For the text-containing cell, return its midpoint in (x, y) coordinate format. 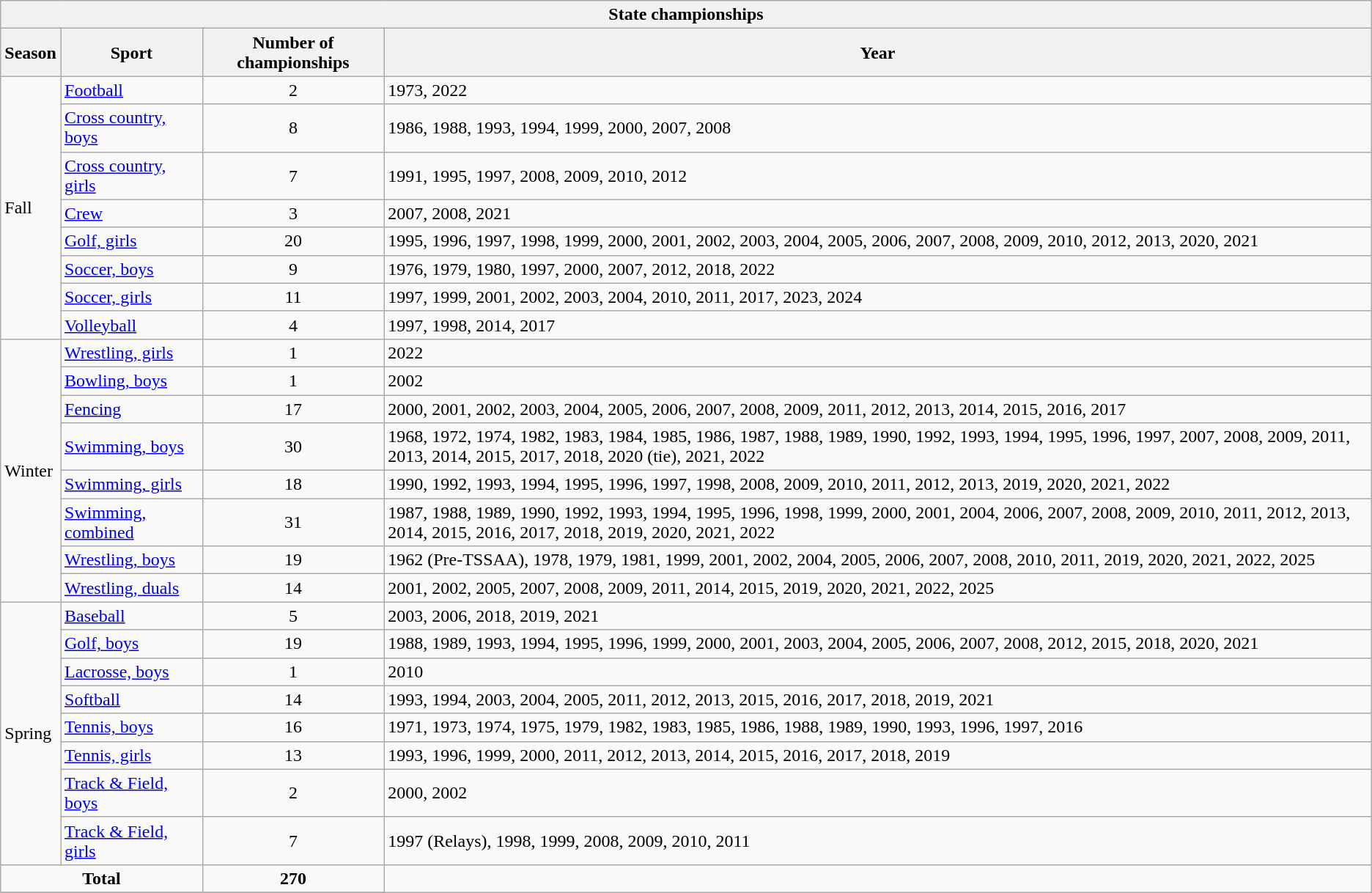
2022 (878, 353)
1973, 2022 (878, 90)
18 (293, 485)
1993, 1994, 2003, 2004, 2005, 2011, 2012, 2013, 2015, 2016, 2017, 2018, 2019, 2021 (878, 699)
31 (293, 522)
2000, 2001, 2002, 2003, 2004, 2005, 2006, 2007, 2008, 2009, 2011, 2012, 2013, 2014, 2015, 2016, 2017 (878, 408)
Tennis, boys (131, 727)
Wrestling, duals (131, 588)
Swimming, combined (131, 522)
Softball (131, 699)
1995, 1996, 1997, 1998, 1999, 2000, 2001, 2002, 2003, 2004, 2005, 2006, 2007, 2008, 2009, 2010, 2012, 2013, 2020, 2021 (878, 241)
Year (878, 53)
Track & Field, girls (131, 840)
2007, 2008, 2021 (878, 213)
1997 (Relays), 1998, 1999, 2008, 2009, 2010, 2011 (878, 840)
Crew (131, 213)
16 (293, 727)
Cross country, boys (131, 128)
Tennis, girls (131, 755)
1976, 1979, 1980, 1997, 2000, 2007, 2012, 2018, 2022 (878, 269)
Soccer, girls (131, 297)
Wrestling, girls (131, 353)
270 (293, 878)
Bowling, boys (131, 381)
State championships (686, 15)
13 (293, 755)
8 (293, 128)
1988, 1989, 1993, 1994, 1995, 1996, 1999, 2000, 2001, 2003, 2004, 2005, 2006, 2007, 2008, 2012, 2015, 2018, 2020, 2021 (878, 644)
Track & Field, boys (131, 793)
17 (293, 408)
2001, 2002, 2005, 2007, 2008, 2009, 2011, 2014, 2015, 2019, 2020, 2021, 2022, 2025 (878, 588)
30 (293, 447)
2002 (878, 381)
1993, 1996, 1999, 2000, 2011, 2012, 2013, 2014, 2015, 2016, 2017, 2018, 2019 (878, 755)
1997, 1998, 2014, 2017 (878, 325)
Golf, boys (131, 644)
1990, 1992, 1993, 1994, 1995, 1996, 1997, 1998, 2008, 2009, 2010, 2011, 2012, 2013, 2019, 2020, 2021, 2022 (878, 485)
Volleyball (131, 325)
Fall (31, 207)
3 (293, 213)
2003, 2006, 2018, 2019, 2021 (878, 616)
Spring (31, 733)
Sport (131, 53)
Cross country, girls (131, 176)
5 (293, 616)
4 (293, 325)
Football (131, 90)
1997, 1999, 2001, 2002, 2003, 2004, 2010, 2011, 2017, 2023, 2024 (878, 297)
1986, 1988, 1993, 1994, 1999, 2000, 2007, 2008 (878, 128)
Lacrosse, boys (131, 672)
20 (293, 241)
1991, 1995, 1997, 2008, 2009, 2010, 2012 (878, 176)
Number of championships (293, 53)
Season (31, 53)
Golf, girls (131, 241)
Baseball (131, 616)
Soccer, boys (131, 269)
2010 (878, 672)
Swimming, girls (131, 485)
Total (102, 878)
9 (293, 269)
Winter (31, 470)
1962 (Pre-TSSAA), 1978, 1979, 1981, 1999, 2001, 2002, 2004, 2005, 2006, 2007, 2008, 2010, 2011, 2019, 2020, 2021, 2022, 2025 (878, 560)
Swimming, boys (131, 447)
Wrestling, boys (131, 560)
Fencing (131, 408)
2000, 2002 (878, 793)
11 (293, 297)
1971, 1973, 1974, 1975, 1979, 1982, 1983, 1985, 1986, 1988, 1989, 1990, 1993, 1996, 1997, 2016 (878, 727)
